Output the (x, y) coordinate of the center of the cell containing the given text.  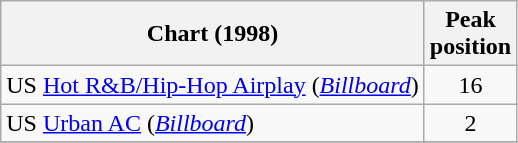
Peakposition (470, 34)
US Hot R&B/Hip-Hop Airplay (Billboard) (213, 85)
US Urban AC (Billboard) (213, 123)
2 (470, 123)
Chart (1998) (213, 34)
16 (470, 85)
